Determine the [x, y] coordinate at the center of the cell enclosing the given text.  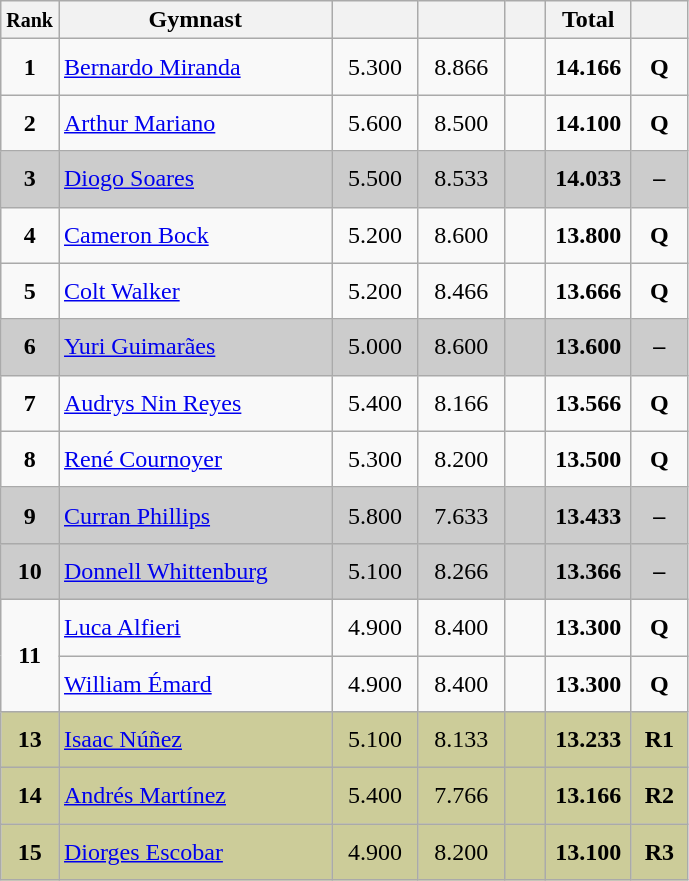
R3 [659, 852]
Donnell Whittenburg [195, 571]
8.166 [461, 403]
7.633 [461, 515]
13 [30, 740]
8 [30, 459]
Arthur Mariano [195, 123]
13.433 [588, 515]
William Émard [195, 684]
Gymnast [195, 20]
5 [30, 291]
8.466 [461, 291]
13.500 [588, 459]
René Cournoyer [195, 459]
Colt Walker [195, 291]
Luca Alfieri [195, 627]
14.033 [588, 179]
13.800 [588, 235]
5.000 [375, 347]
13.233 [588, 740]
Total [588, 20]
Curran Phillips [195, 515]
5.500 [375, 179]
13.566 [588, 403]
7.766 [461, 796]
Audrys Nin Reyes [195, 403]
13.600 [588, 347]
5.600 [375, 123]
9 [30, 515]
R2 [659, 796]
15 [30, 852]
6 [30, 347]
3 [30, 179]
4 [30, 235]
8.500 [461, 123]
Cameron Bock [195, 235]
8.866 [461, 67]
14.166 [588, 67]
Isaac Núñez [195, 740]
11 [30, 655]
13.166 [588, 796]
Yuri Guimarães [195, 347]
8.266 [461, 571]
13.100 [588, 852]
8.533 [461, 179]
Diorges Escobar [195, 852]
Andrés Martínez [195, 796]
7 [30, 403]
1 [30, 67]
14 [30, 796]
2 [30, 123]
Rank [30, 20]
8.133 [461, 740]
13.366 [588, 571]
R1 [659, 740]
10 [30, 571]
Bernardo Miranda [195, 67]
14.100 [588, 123]
13.666 [588, 291]
Diogo Soares [195, 179]
5.800 [375, 515]
